From the cell containing the given text, extract its center point as (x, y) coordinate. 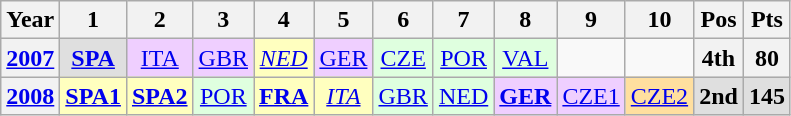
Pos (719, 20)
SPA2 (160, 96)
6 (403, 20)
80 (766, 58)
CZE (403, 58)
2008 (30, 96)
CZE1 (591, 96)
7 (463, 20)
4th (719, 58)
CZE2 (659, 96)
VAL (526, 58)
2nd (719, 96)
1 (94, 20)
2 (160, 20)
145 (766, 96)
8 (526, 20)
Year (30, 20)
4 (284, 20)
10 (659, 20)
FRA (284, 96)
2007 (30, 58)
3 (223, 20)
5 (344, 20)
Pts (766, 20)
SPA1 (94, 96)
SPA (94, 58)
9 (591, 20)
